Determine the [X, Y] coordinate at the center of the cell enclosing the given text.  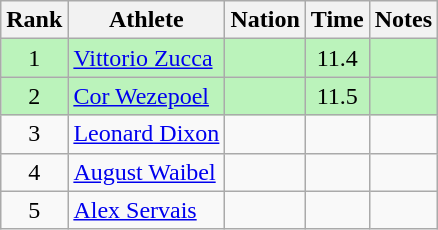
Alex Servais [146, 210]
Cor Wezepoel [146, 96]
Notes [403, 20]
Time [337, 20]
Vittorio Zucca [146, 58]
3 [34, 134]
4 [34, 172]
11.4 [337, 58]
11.5 [337, 96]
5 [34, 210]
1 [34, 58]
Nation [265, 20]
Rank [34, 20]
2 [34, 96]
Leonard Dixon [146, 134]
August Waibel [146, 172]
Athlete [146, 20]
